Pinpoint the cell where the given text exists, returning its (x, y) midpoint coordinate. 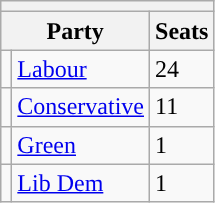
Green (81, 145)
Lib Dem (81, 183)
Party (76, 31)
Conservative (81, 107)
Labour (81, 69)
24 (182, 69)
11 (182, 107)
Seats (182, 31)
